Find where the given text appears and provide that cell's center as (X, Y) coordinate. 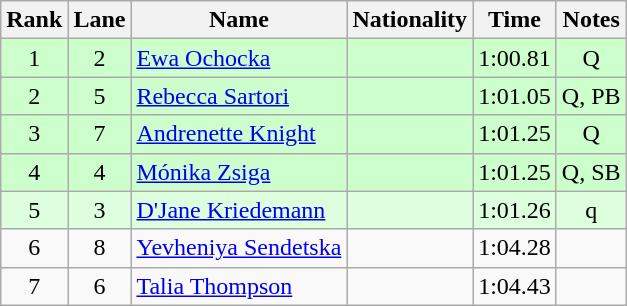
1:04.28 (515, 248)
Q, PB (591, 96)
Andrenette Knight (239, 134)
1:01.26 (515, 210)
Talia Thompson (239, 286)
Notes (591, 20)
Ewa Ochocka (239, 58)
Nationality (410, 20)
Q, SB (591, 172)
1 (34, 58)
8 (100, 248)
Name (239, 20)
Time (515, 20)
Lane (100, 20)
Yevheniya Sendetska (239, 248)
q (591, 210)
Rank (34, 20)
Mónika Zsiga (239, 172)
D'Jane Kriedemann (239, 210)
1:04.43 (515, 286)
1:01.05 (515, 96)
Rebecca Sartori (239, 96)
1:00.81 (515, 58)
